Scan for the cell matching the given text and deliver its (X, Y) coordinate at center. 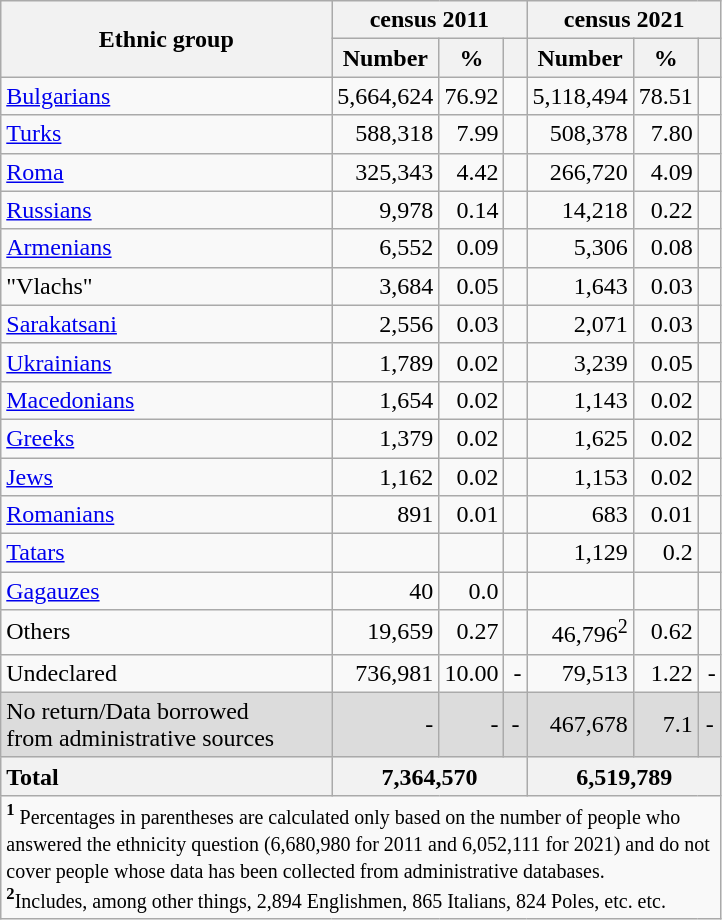
1,153 (580, 477)
4.09 (666, 172)
78.51 (666, 96)
3,239 (580, 362)
"Vlachs" (166, 286)
0.27 (472, 632)
5,664,624 (386, 96)
14,218 (580, 210)
7.99 (472, 134)
0.09 (472, 248)
Ukrainians (166, 362)
19,659 (386, 632)
76.92 (472, 96)
266,720 (580, 172)
736,981 (386, 673)
census 2011 (430, 20)
5,306 (580, 248)
0.62 (666, 632)
40 (386, 591)
46,7962 (580, 632)
1,143 (580, 400)
0.22 (666, 210)
2,071 (580, 324)
1,789 (386, 362)
Greeks (166, 438)
0.14 (472, 210)
891 (386, 515)
7.1 (666, 724)
2,556 (386, 324)
Roma (166, 172)
5,118,494 (580, 96)
79,513 (580, 673)
467,678 (580, 724)
6,519,789 (624, 776)
683 (580, 515)
0.2 (666, 553)
6,552 (386, 248)
1,162 (386, 477)
3,684 (386, 286)
Jews (166, 477)
Macedonians (166, 400)
0.0 (472, 591)
1.22 (666, 673)
Total (166, 776)
325,343 (386, 172)
No return/Data borrowedfrom administrative sources (166, 724)
Bulgarians (166, 96)
Russians (166, 210)
Armenians (166, 248)
census 2021 (624, 20)
1,643 (580, 286)
7,364,570 (430, 776)
Sarakatsani (166, 324)
Tatars (166, 553)
10.00 (472, 673)
1,379 (386, 438)
Ethnic group (166, 39)
508,378 (580, 134)
1,654 (386, 400)
4.42 (472, 172)
Gagauzes (166, 591)
7.80 (666, 134)
Undeclared (166, 673)
1,625 (580, 438)
Others (166, 632)
1,129 (580, 553)
9,978 (386, 210)
588,318 (386, 134)
Romanians (166, 515)
Turks (166, 134)
0.08 (666, 248)
